From the cell containing the given text, extract its center point as [x, y] coordinate. 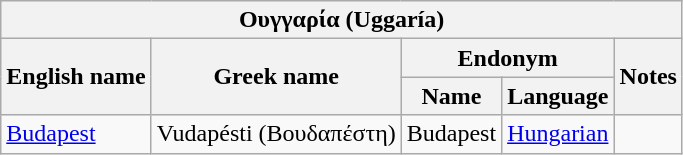
Notes [648, 77]
Vudapésti (Βουδαπέστη) [276, 134]
English name [76, 77]
Ουγγαρία (Uggaría) [342, 20]
Language [558, 96]
Hungarian [558, 134]
Name [451, 96]
Endonym [508, 58]
Greek name [276, 77]
